Find where the given text appears and provide that cell's center as [X, Y] coordinate. 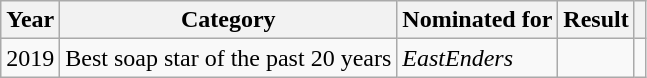
EastEnders [478, 58]
Result [596, 20]
2019 [30, 58]
Category [228, 20]
Nominated for [478, 20]
Best soap star of the past 20 years [228, 58]
Year [30, 20]
